Provide the [x, y] coordinate of the cell's center where the given text is located.  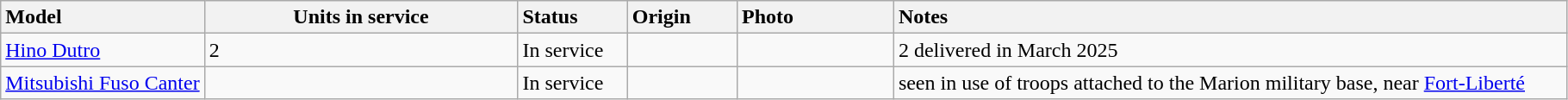
Model [103, 17]
Notes [1230, 17]
Mitsubishi Fuso Canter [103, 83]
seen in use of troops attached to the Marion military base, near Fort-Liberté [1230, 83]
Status [572, 17]
2 delivered in March 2025 [1230, 50]
Photo [815, 17]
Hino Dutro [103, 50]
Origin [682, 17]
2 [361, 50]
Units in service [361, 17]
